Locate the cell with the specified text and output its (X, Y) center coordinate. 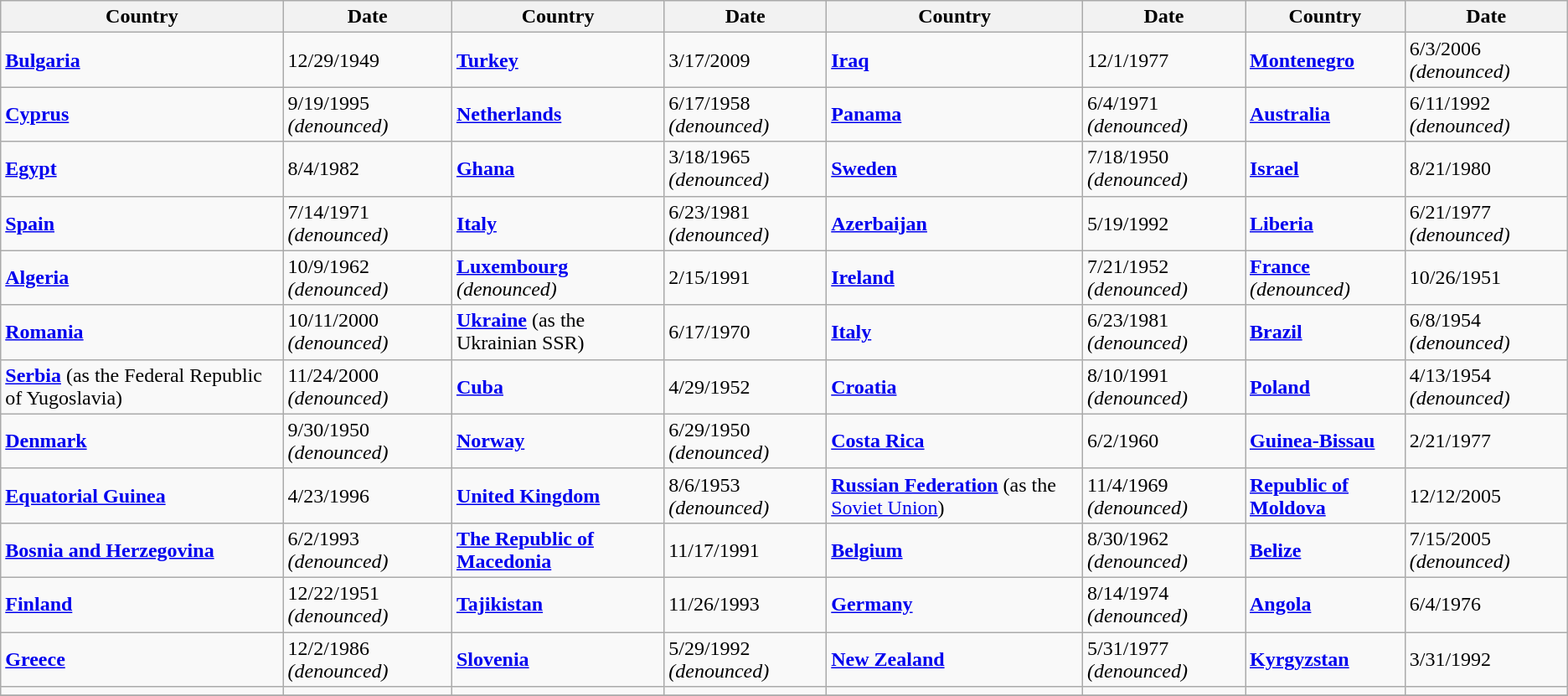
6/17/1958 (denounced) (745, 114)
11/26/1993 (745, 605)
Cuba (558, 387)
Guinea-Bissau (1325, 441)
11/17/1991 (745, 549)
9/19/1995 (denounced) (367, 114)
8/14/1974 (denounced) (1163, 605)
6/21/1977 (denounced) (1486, 223)
4/13/1954 (denounced) (1486, 387)
6/4/1971 (denounced) (1163, 114)
12/12/2005 (1486, 496)
United Kingdom (558, 496)
11/24/2000 (denounced) (367, 387)
Bulgaria (142, 60)
Denmark (142, 441)
6/4/1976 (1486, 605)
Kyrgyzstan (1325, 658)
7/21/1952 (denounced) (1163, 278)
Russian Federation (as the Soviet Union) (955, 496)
2/15/1991 (745, 278)
Panama (955, 114)
Poland (1325, 387)
4/29/1952 (745, 387)
8/21/1980 (1486, 169)
8/4/1982 (367, 169)
6/2/1993 (denounced) (367, 549)
7/15/2005 (denounced) (1486, 549)
The Republic of Macedonia (558, 549)
5/29/1992 (denounced) (745, 658)
6/8/1954 (denounced) (1486, 332)
12/2/1986 (denounced) (367, 658)
11/4/1969 (denounced) (1163, 496)
Egypt (142, 169)
Brazil (1325, 332)
Serbia (as the Federal Republic of Yugoslavia) (142, 387)
10/9/1962 (denounced) (367, 278)
6/3/2006 (denounced) (1486, 60)
Costa Rica (955, 441)
Angola (1325, 605)
Cyprus (142, 114)
12/29/1949 (367, 60)
Ireland (955, 278)
8/10/1991 (denounced) (1163, 387)
6/17/1970 (745, 332)
Greece (142, 658)
Finland (142, 605)
6/11/1992 (denounced) (1486, 114)
Norway (558, 441)
Slovenia (558, 658)
Montenegro (1325, 60)
5/31/1977 (denounced) (1163, 658)
Romania (142, 332)
Ukraine (as the Ukrainian SSR) (558, 332)
Algeria (142, 278)
Luxembourg (denounced) (558, 278)
10/11/2000 (denounced) (367, 332)
France (denounced) (1325, 278)
Turkey (558, 60)
Iraq (955, 60)
Spain (142, 223)
Israel (1325, 169)
6/29/1950 (denounced) (745, 441)
12/1/1977 (1163, 60)
Azerbaijan (955, 223)
Bosnia and Herzegovina (142, 549)
Belgium (955, 549)
12/22/1951 (denounced) (367, 605)
Netherlands (558, 114)
2/21/1977 (1486, 441)
New Zealand (955, 658)
7/18/1950 (denounced) (1163, 169)
7/14/1971 (denounced) (367, 223)
Ghana (558, 169)
Sweden (955, 169)
4/23/1996 (367, 496)
3/18/1965 (denounced) (745, 169)
8/30/1962 (denounced) (1163, 549)
9/30/1950 (denounced) (367, 441)
6/2/1960 (1163, 441)
Germany (955, 605)
Equatorial Guinea (142, 496)
Croatia (955, 387)
5/19/1992 (1163, 223)
Republic of Moldova (1325, 496)
Australia (1325, 114)
3/31/1992 (1486, 658)
Belize (1325, 549)
Tajikistan (558, 605)
10/26/1951 (1486, 278)
3/17/2009 (745, 60)
Liberia (1325, 223)
8/6/1953 (denounced) (745, 496)
